Provide the (X, Y) coordinate of the cell's center where the given text is located.  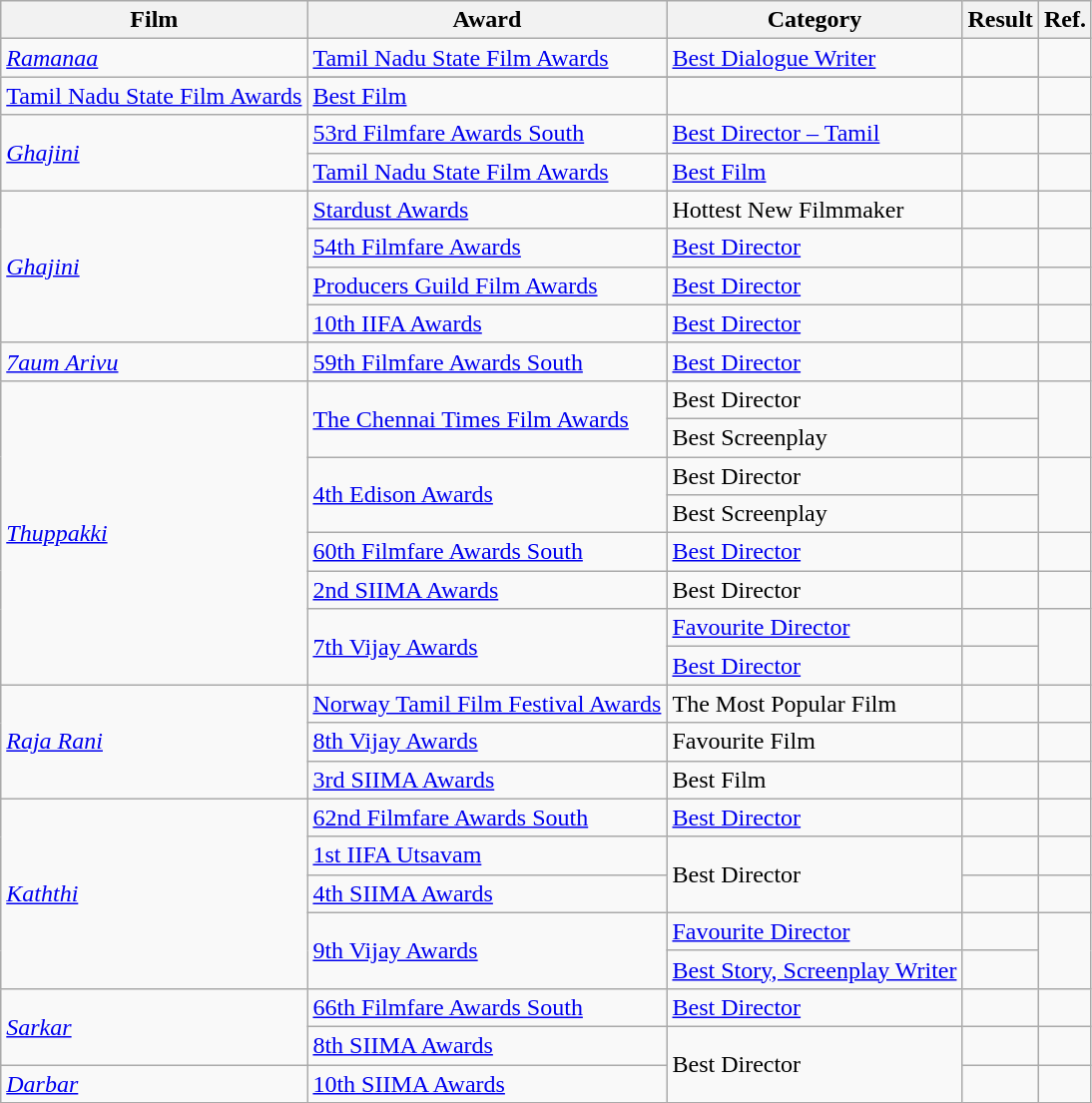
Stardust Awards (487, 210)
4th SIIMA Awards (487, 893)
Sarkar (154, 1026)
10th SIIMA Awards (487, 1083)
Hottest New Filmmaker (815, 210)
59th Filmfare Awards South (487, 361)
66th Filmfare Awards South (487, 1007)
10th IIFA Awards (487, 323)
2nd SIIMA Awards (487, 590)
62nd Filmfare Awards South (487, 818)
The Most Popular Film (815, 704)
Best Dialogue Writer (815, 58)
9th Vijay Awards (487, 950)
7aum Arivu (154, 361)
54th Filmfare Awards (487, 248)
Ramanaa (154, 58)
Kaththi (154, 893)
Ref. (1064, 20)
7th Vijay Awards (487, 647)
Thuppakki (154, 532)
The Chennai Times Film Awards (487, 418)
4th Edison Awards (487, 495)
Darbar (154, 1083)
1st IIFA Utsavam (487, 855)
Best Story, Screenplay Writer (815, 969)
Award (487, 20)
Raja Rani (154, 742)
53rd Filmfare Awards South (487, 134)
3rd SIIMA Awards (487, 780)
Favourite Film (815, 742)
8th SIIMA Awards (487, 1045)
Best Director – Tamil (815, 134)
8th Vijay Awards (487, 742)
60th Filmfare Awards South (487, 552)
Result (1000, 20)
Norway Tamil Film Festival Awards (487, 704)
Producers Guild Film Awards (487, 285)
Category (815, 20)
Film (154, 20)
